Output the [x, y] coordinate of the center of the cell containing the given text.  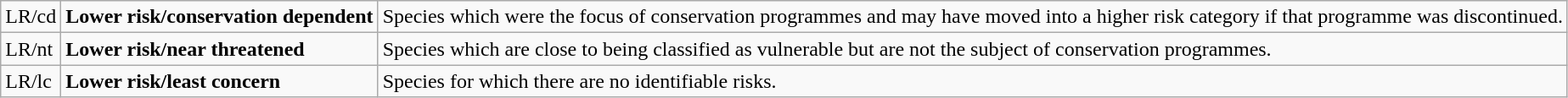
Species which are close to being classified as vulnerable but are not the subject of conservation programmes. [973, 49]
Lower risk/least concern [219, 81]
Lower risk/conservation dependent [219, 17]
LR/lc [31, 81]
Species which were the focus of conservation programmes and may have moved into a higher risk category if that programme was discontinued. [973, 17]
LR/nt [31, 49]
LR/cd [31, 17]
Lower risk/near threatened [219, 49]
Species for which there are no identifiable risks. [973, 81]
